Find where the given text appears and provide that cell's center as [x, y] coordinate. 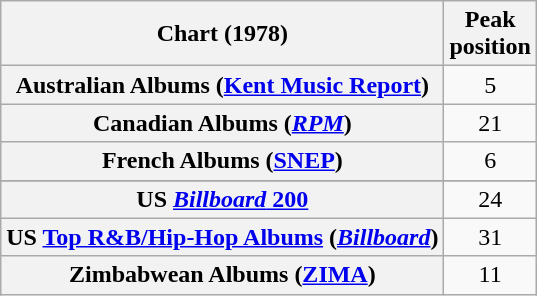
Chart (1978) [222, 34]
31 [490, 237]
21 [490, 123]
US Top R&B/Hip-Hop Albums (Billboard) [222, 237]
5 [490, 85]
Canadian Albums (RPM) [222, 123]
24 [490, 199]
Australian Albums (Kent Music Report) [222, 85]
6 [490, 161]
US Billboard 200 [222, 199]
Zimbabwean Albums (ZIMA) [222, 275]
French Albums (SNEP) [222, 161]
Peakposition [490, 34]
11 [490, 275]
